Locate the cell with the specified text and output its (x, y) center coordinate. 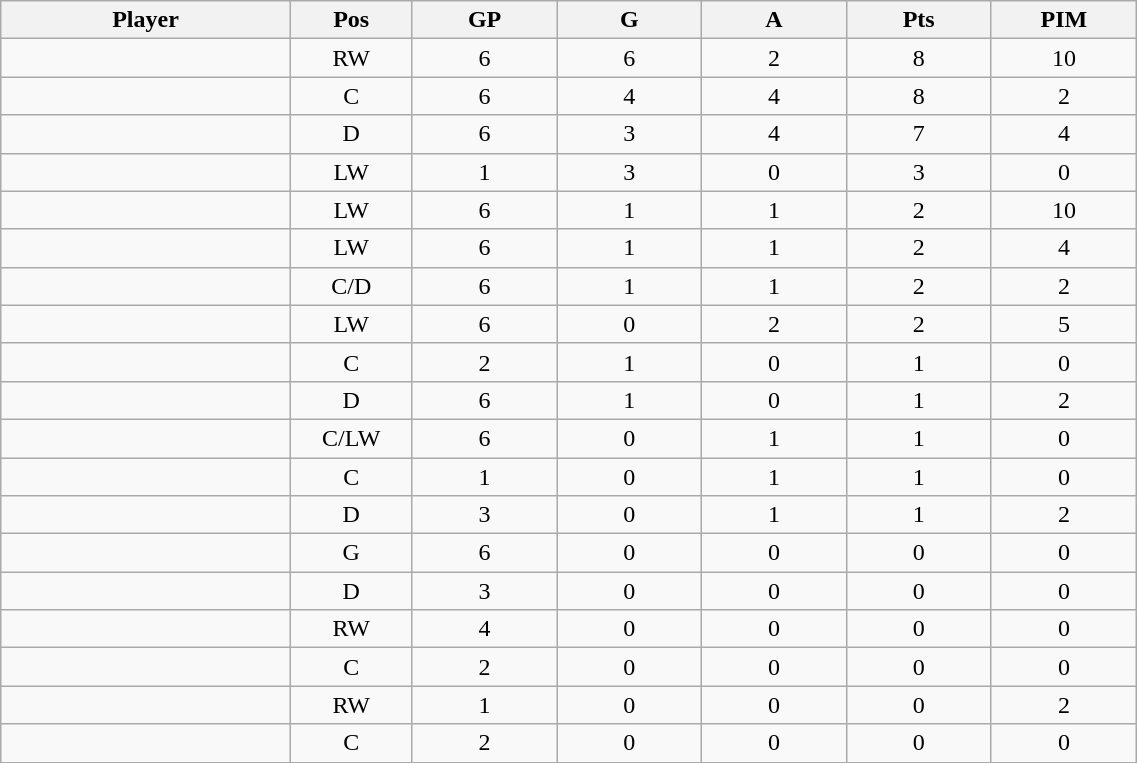
Pos (351, 20)
Pts (918, 20)
A (774, 20)
C/D (351, 286)
5 (1064, 324)
Player (146, 20)
7 (918, 134)
GP (484, 20)
C/LW (351, 438)
PIM (1064, 20)
